Locate the cell with the specified text and output its (X, Y) center coordinate. 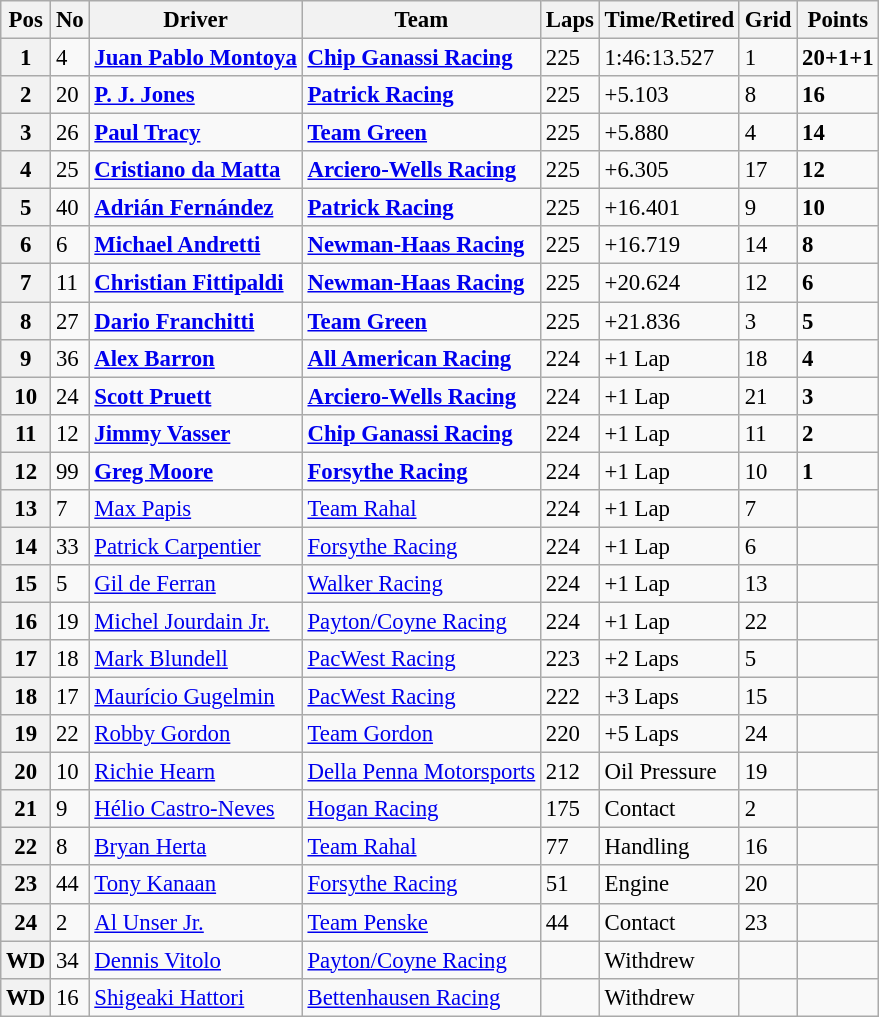
Team Penske (421, 922)
33 (70, 546)
Jimmy Vasser (196, 433)
223 (570, 659)
+3 Laps (669, 697)
20+1+1 (838, 58)
Cristiano da Matta (196, 170)
Christian Fittipaldi (196, 283)
+20.624 (669, 283)
All American Racing (421, 358)
Dennis Vitolo (196, 960)
77 (570, 847)
+16.719 (669, 245)
Maurício Gugelmin (196, 697)
Driver (196, 20)
Michel Jourdain Jr. (196, 621)
Alex Barron (196, 358)
Time/Retired (669, 20)
+16.401 (669, 208)
Richie Hearn (196, 772)
Walker Racing (421, 584)
Adrián Fernández (196, 208)
Tony Kanaan (196, 885)
Dario Franchitti (196, 321)
Gil de Ferran (196, 584)
Engine (669, 885)
220 (570, 734)
Della Penna Motorsports (421, 772)
26 (70, 133)
1:46:13.527 (669, 58)
36 (70, 358)
Bryan Herta (196, 847)
Laps (570, 20)
Grid (768, 20)
Bettenhausen Racing (421, 997)
+5.880 (669, 133)
Oil Pressure (669, 772)
+6.305 (669, 170)
212 (570, 772)
P. J. Jones (196, 95)
+5.103 (669, 95)
No (70, 20)
+5 Laps (669, 734)
Mark Blundell (196, 659)
Points (838, 20)
99 (70, 471)
Paul Tracy (196, 133)
27 (70, 321)
+21.836 (669, 321)
Pos (26, 20)
Greg Moore (196, 471)
Team Gordon (421, 734)
Team (421, 20)
222 (570, 697)
Patrick Carpentier (196, 546)
175 (570, 809)
Max Papis (196, 509)
Handling (669, 847)
Juan Pablo Montoya (196, 58)
Al Unser Jr. (196, 922)
Hélio Castro-Neves (196, 809)
34 (70, 960)
Shigeaki Hattori (196, 997)
+2 Laps (669, 659)
51 (570, 885)
40 (70, 208)
Michael Andretti (196, 245)
Hogan Racing (421, 809)
Robby Gordon (196, 734)
Scott Pruett (196, 396)
25 (70, 170)
